Return [X, Y] of the center of cell containing provided text 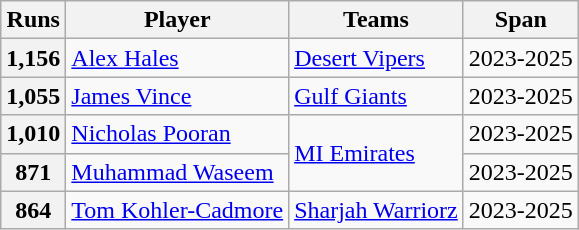
Runs [34, 20]
1,055 [34, 96]
864 [34, 210]
Tom Kohler-Cadmore [178, 210]
1,156 [34, 58]
Alex Hales [178, 58]
James Vince [178, 96]
MI Emirates [376, 153]
Gulf Giants [376, 96]
Muhammad Waseem [178, 172]
Span [520, 20]
Nicholas Pooran [178, 134]
Teams [376, 20]
Desert Vipers [376, 58]
871 [34, 172]
Player [178, 20]
1,010 [34, 134]
Sharjah Warriorz [376, 210]
